Search for the cell housing the specified text and yield its [x, y] center coordinate. 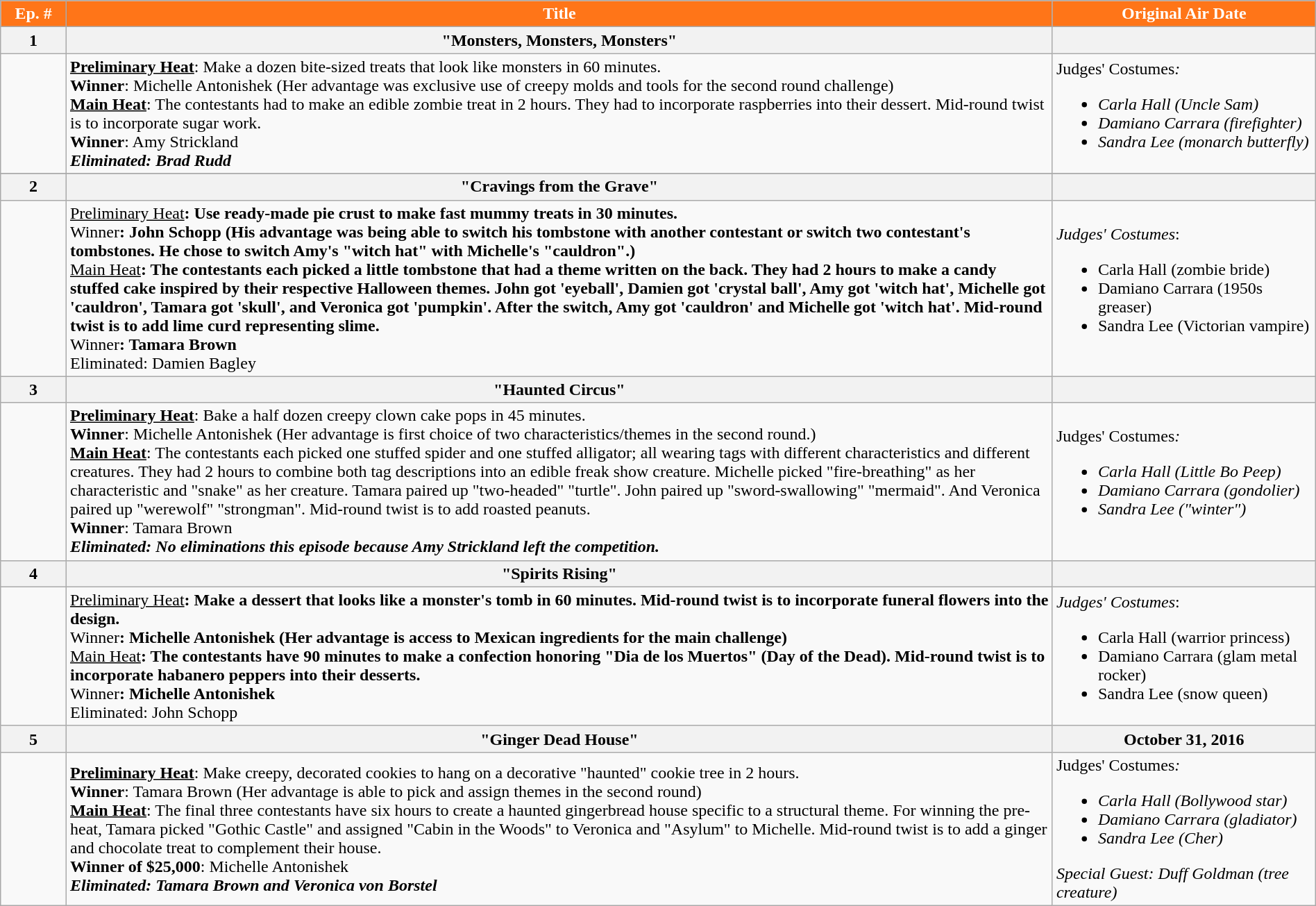
Judges' Costumes:Carla Hall (zombie bride)Damiano Carrara (1950s greaser)Sandra Lee (Victorian vampire) [1184, 288]
2 [33, 187]
Judges' Costumes:Carla Hall (Uncle Sam)Damiano Carrara (firefighter)Sandra Lee (monarch butterfly) [1184, 114]
"Ginger Dead House" [559, 739]
Judges' Costumes:Carla Hall (Bollywood star)Damiano Carrara (gladiator)Sandra Lee (Cher)Special Guest: Duff Goldman (tree creature) [1184, 829]
Title [559, 14]
Ep. # [33, 14]
"Spirits Rising" [559, 573]
5 [33, 739]
1 [33, 40]
4 [33, 573]
Original Air Date [1184, 14]
"Monsters, Monsters, Monsters" [559, 40]
Judges' Costumes:Carla Hall (Little Bo Peep)Damiano Carrara (gondolier)Sandra Lee ("winter") [1184, 482]
"Cravings from the Grave" [559, 187]
3 [33, 389]
October 31, 2016 [1184, 739]
"Haunted Circus" [559, 389]
Judges' Costumes:Carla Hall (warrior princess)Damiano Carrara (glam metal rocker)Sandra Lee (snow queen) [1184, 656]
